Return the (X, Y) coordinate for the center point of the cell that contains the specified text.  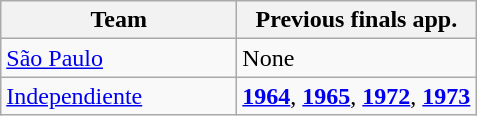
Independiente (119, 96)
None (356, 58)
1964, 1965, 1972, 1973 (356, 96)
Team (119, 20)
Previous finals app. (356, 20)
São Paulo (119, 58)
